Identify which cell holds the provided text, then report its [X, Y] central coordinate. 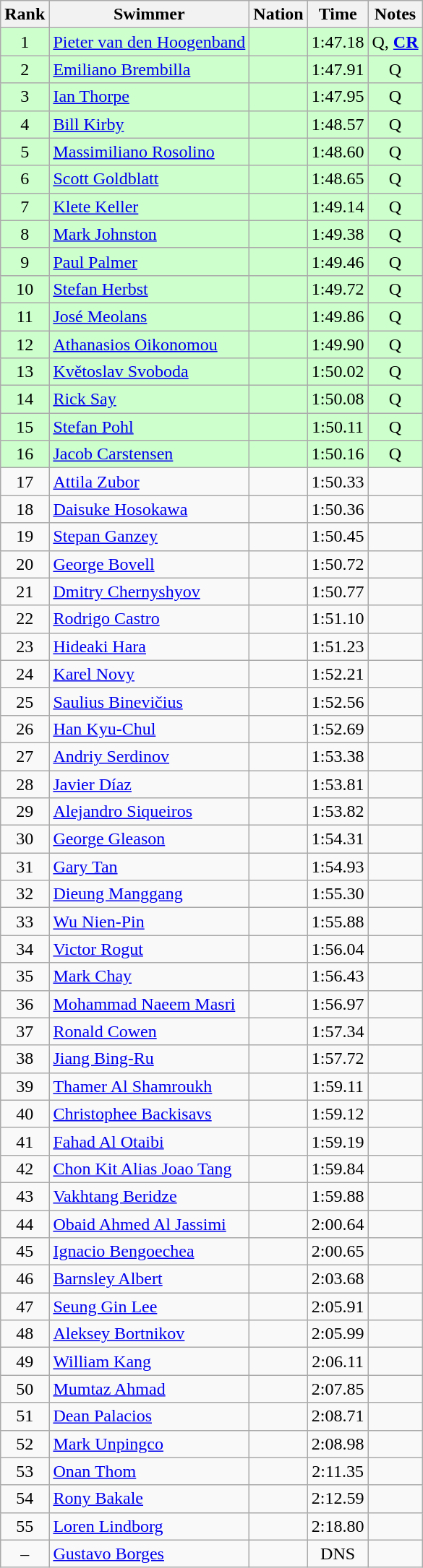
1:57.34 [338, 1031]
Rank [25, 14]
40 [25, 1114]
1:50.02 [338, 372]
Nation [278, 14]
36 [25, 1004]
1:48.65 [338, 179]
Mohammad Naeem Masri [149, 1004]
6 [25, 179]
39 [25, 1086]
Stefan Herbst [149, 289]
Alejandro Siqueiros [149, 812]
17 [25, 482]
45 [25, 1252]
Daisuke Hosokawa [149, 509]
2:11.35 [338, 1471]
Stefan Pohl [149, 427]
1:50.36 [338, 509]
26 [25, 729]
21 [25, 592]
Mumtaz Ahmad [149, 1389]
Rony Bakale [149, 1499]
Mark Johnston [149, 234]
23 [25, 646]
Pieter van den Hoogenband [149, 42]
Swimmer [149, 14]
George Bovell [149, 564]
46 [25, 1279]
48 [25, 1334]
18 [25, 509]
54 [25, 1499]
44 [25, 1224]
Barnsley Albert [149, 1279]
2:05.99 [338, 1334]
13 [25, 372]
2:00.65 [338, 1252]
32 [25, 894]
42 [25, 1169]
2:00.64 [338, 1224]
33 [25, 922]
1:59.88 [338, 1196]
55 [25, 1526]
1:50.45 [338, 537]
Athanasios Oikonomou [149, 345]
1:56.43 [338, 976]
Hideaki Hara [149, 646]
2:07.85 [338, 1389]
Q, CR [395, 42]
Jiang Bing-Ru [149, 1059]
31 [25, 867]
1:51.10 [338, 619]
Chon Kit Alias Joao Tang [149, 1169]
29 [25, 812]
12 [25, 345]
1:55.30 [338, 894]
1:47.95 [338, 97]
Květoslav Svoboda [149, 372]
1:59.19 [338, 1141]
51 [25, 1416]
3 [25, 97]
1:49.86 [338, 316]
50 [25, 1389]
11 [25, 316]
37 [25, 1031]
22 [25, 619]
1:53.38 [338, 756]
1:59.11 [338, 1086]
Ian Thorpe [149, 97]
Paul Palmer [149, 261]
1:52.69 [338, 729]
1:55.88 [338, 922]
Klete Keller [149, 207]
1:52.21 [338, 674]
24 [25, 674]
2:12.59 [338, 1499]
20 [25, 564]
1:50.72 [338, 564]
5 [25, 152]
16 [25, 454]
1:50.08 [338, 399]
47 [25, 1307]
Scott Goldblatt [149, 179]
Wu Nien-Pin [149, 922]
Dieung Manggang [149, 894]
1:49.14 [338, 207]
Time [338, 14]
Victor Rogut [149, 949]
Rick Say [149, 399]
Loren Lindborg [149, 1526]
Javier Díaz [149, 784]
15 [25, 427]
Andriy Serdinov [149, 756]
Karel Novy [149, 674]
Attila Zubor [149, 482]
1:49.46 [338, 261]
1:54.31 [338, 839]
Rodrigo Castro [149, 619]
2:03.68 [338, 1279]
Emiliano Brembilla [149, 69]
– [25, 1554]
25 [25, 701]
Stepan Ganzey [149, 537]
1:53.82 [338, 812]
1:59.84 [338, 1169]
Christophee Backisavs [149, 1114]
53 [25, 1471]
1 [25, 42]
DNS [338, 1554]
Han Kyu-Chul [149, 729]
41 [25, 1141]
1:57.72 [338, 1059]
2:08.98 [338, 1444]
1:48.60 [338, 152]
1:51.23 [338, 646]
1:49.72 [338, 289]
Fahad Al Otaibi [149, 1141]
1:53.81 [338, 784]
Obaid Ahmed Al Jassimi [149, 1224]
1:56.97 [338, 1004]
1:50.77 [338, 592]
William Kang [149, 1361]
2:18.80 [338, 1526]
49 [25, 1361]
Seung Gin Lee [149, 1307]
1:56.04 [338, 949]
2:05.91 [338, 1307]
27 [25, 756]
Bill Kirby [149, 124]
Aleksey Bortnikov [149, 1334]
Thamer Al Shamroukh [149, 1086]
1:47.91 [338, 69]
14 [25, 399]
1:52.56 [338, 701]
Onan Thom [149, 1471]
Dmitry Chernyshyov [149, 592]
1:47.18 [338, 42]
52 [25, 1444]
Jacob Carstensen [149, 454]
2:06.11 [338, 1361]
Massimiliano Rosolino [149, 152]
28 [25, 784]
José Meolans [149, 316]
2 [25, 69]
Mark Unpingco [149, 1444]
4 [25, 124]
Gary Tan [149, 867]
1:50.16 [338, 454]
Mark Chay [149, 976]
30 [25, 839]
9 [25, 261]
1:49.90 [338, 345]
2:08.71 [338, 1416]
38 [25, 1059]
1:59.12 [338, 1114]
43 [25, 1196]
1:48.57 [338, 124]
Ignacio Bengoechea [149, 1252]
7 [25, 207]
1:54.93 [338, 867]
1:50.11 [338, 427]
10 [25, 289]
35 [25, 976]
Dean Palacios [149, 1416]
Saulius Binevičius [149, 701]
Vakhtang Beridze [149, 1196]
Gustavo Borges [149, 1554]
Notes [395, 14]
George Gleason [149, 839]
19 [25, 537]
34 [25, 949]
1:49.38 [338, 234]
8 [25, 234]
Ronald Cowen [149, 1031]
1:50.33 [338, 482]
